Determine the [x, y] coordinate at the center of the cell enclosing the given text.  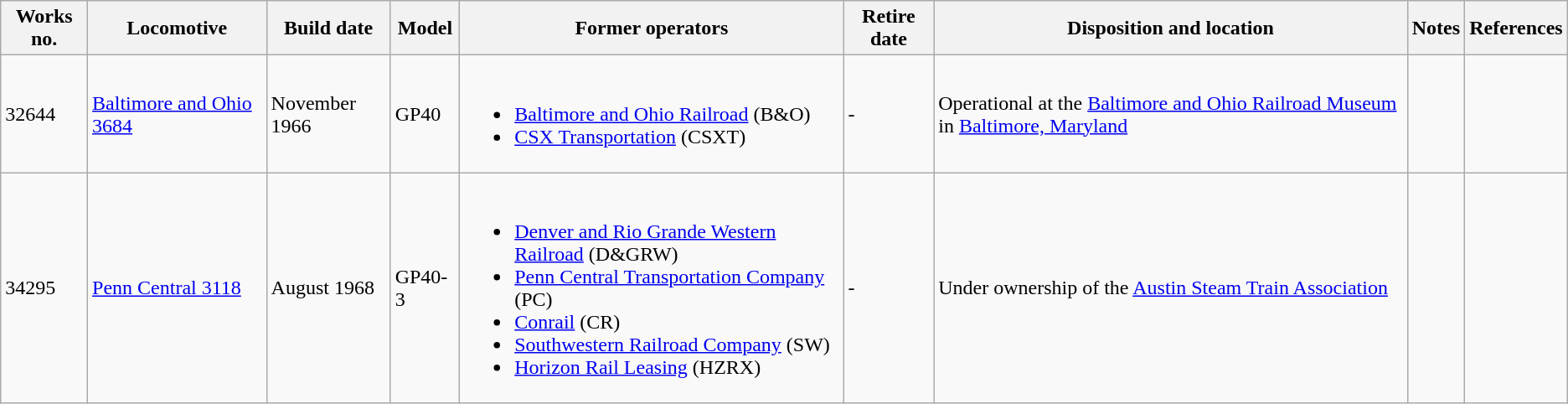
GP40-3 [426, 288]
34295 [44, 288]
August 1968 [328, 288]
Former operators [652, 28]
Baltimore and Ohio 3684 [178, 114]
Locomotive [178, 28]
32644 [44, 114]
Disposition and location [1171, 28]
Under ownership of the Austin Steam Train Association [1171, 288]
November 1966 [328, 114]
Retire date [889, 28]
References [1516, 28]
Penn Central 3118 [178, 288]
Build date [328, 28]
Works no. [44, 28]
Baltimore and Ohio Railroad (B&O)CSX Transportation (CSXT) [652, 114]
GP40 [426, 114]
Operational at the Baltimore and Ohio Railroad Museum in Baltimore, Maryland [1171, 114]
Model [426, 28]
Notes [1436, 28]
